Detect which cell encompasses the target text, then output its [x, y] center coordinate. 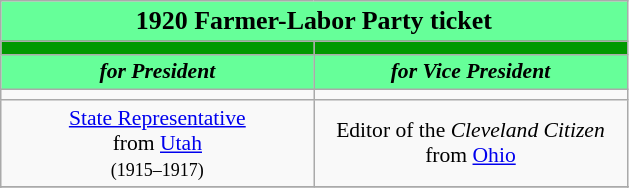
1920 Farmer-Labor Party ticket [314, 21]
for President [158, 72]
State Representativefrom Utah(1915–1917) [158, 144]
Editor of the Cleveland Citizenfrom Ohio [470, 144]
for Vice President [470, 72]
